Capture the cell that displays the provided text and extract its [X, Y] central coordinate. 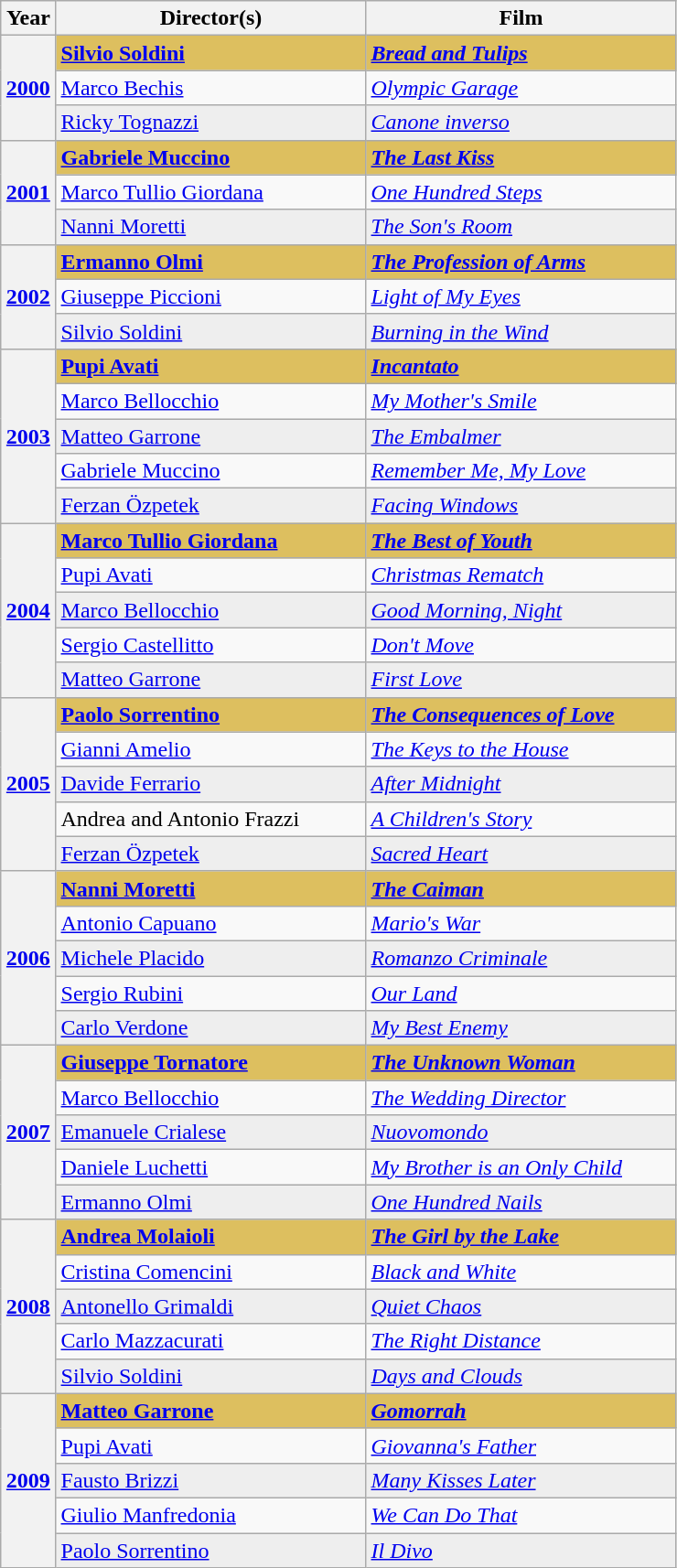
2003 [28, 435]
One Hundred Nails [521, 1202]
Michele Placido [210, 958]
Quiet Chaos [521, 1306]
First Love [521, 680]
Our Land [521, 993]
Canone inverso [521, 123]
Emanuele Crialese [210, 1133]
Sergio Castellitto [210, 645]
Giulio Manfredonia [210, 1515]
Christmas Rematch [521, 575]
Olympic Garage [521, 88]
2007 [28, 1133]
After Midnight [521, 784]
Gomorrah [521, 1411]
The Wedding Director [521, 1098]
My Mother's Smile [521, 401]
Antonio Capuano [210, 923]
Sacred Heart [521, 854]
2009 [28, 1480]
2000 [28, 88]
Ricky Tognazzi [210, 123]
The Unknown Woman [521, 1063]
Antonello Grimaldi [210, 1306]
Many Kisses Later [521, 1480]
My Brother is an Only Child [521, 1167]
Light of My Eyes [521, 296]
2005 [28, 784]
Sergio Rubini [210, 993]
Film [521, 18]
The Right Distance [521, 1341]
Carlo Mazzacurati [210, 1341]
One Hundred Steps [521, 192]
Davide Ferrario [210, 784]
Romanzo Criminale [521, 958]
The Last Kiss [521, 157]
Mario's War [521, 923]
Remember Me, My Love [521, 471]
Director(s) [210, 18]
2004 [28, 610]
Andrea Molaioli [210, 1237]
The Keys to the House [521, 749]
Giuseppe Piccioni [210, 296]
Il Divo [521, 1551]
Nuovomondo [521, 1133]
The Best of Youth [521, 541]
Don't Move [521, 645]
Black and White [521, 1272]
The Girl by the Lake [521, 1237]
Gianni Amelio [210, 749]
Year [28, 18]
Giovanna's Father [521, 1445]
2008 [28, 1306]
Andrea and Antonio Frazzi [210, 819]
My Best Enemy [521, 1028]
The Profession of Arms [521, 262]
Incantato [521, 366]
Daniele Luchetti [210, 1167]
The Caiman [521, 888]
The Embalmer [521, 436]
2001 [28, 192]
Carlo Verdone [210, 1028]
Bread and Tulips [521, 53]
Good Morning, Night [521, 610]
Giuseppe Tornatore [210, 1063]
The Son's Room [521, 227]
Fausto Brizzi [210, 1480]
2006 [28, 958]
Cristina Comencini [210, 1272]
We Can Do That [521, 1515]
2002 [28, 296]
Burning in the Wind [521, 331]
A Children's Story [521, 819]
Facing Windows [521, 506]
The Consequences of Love [521, 714]
Marco Bechis [210, 88]
Days and Clouds [521, 1376]
